Return the [X, Y] coordinate for the center point of the cell that contains the specified text.  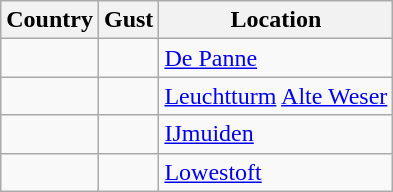
Gust [128, 20]
IJmuiden [276, 134]
Location [276, 20]
Leuchtturm Alte Weser [276, 96]
Lowestoft [276, 172]
Country [50, 20]
De Panne [276, 58]
